Pinpoint the cell where the given text exists, returning its (X, Y) midpoint coordinate. 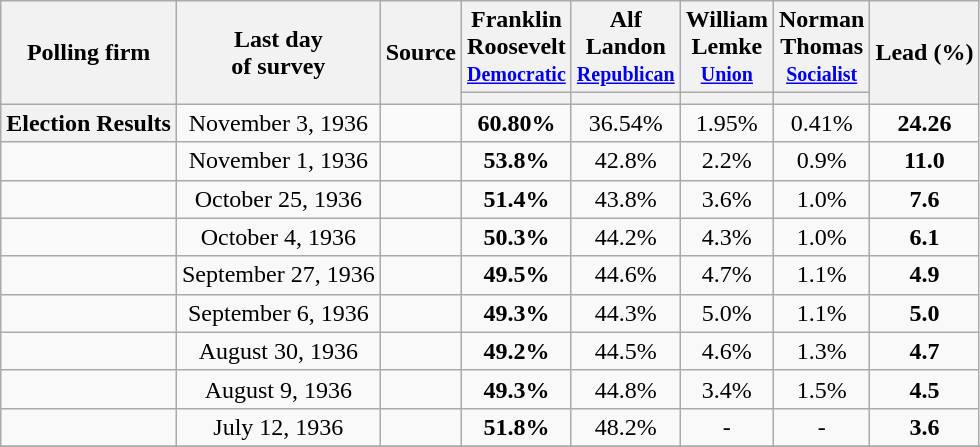
5.0% (726, 313)
44.6% (626, 275)
53.8% (516, 161)
24.26 (924, 123)
0.9% (821, 161)
44.3% (626, 313)
6.1 (924, 237)
November 1, 1936 (278, 161)
3.4% (726, 389)
Source (420, 52)
44.2% (626, 237)
5.0 (924, 313)
7.6 (924, 199)
William LemkeUnion (726, 47)
Alf LandonRepublican (626, 47)
1.95% (726, 123)
4.5 (924, 389)
48.2% (626, 427)
1.3% (821, 351)
49.2% (516, 351)
September 27, 1936 (278, 275)
50.3% (516, 237)
November 3, 1936 (278, 123)
60.80% (516, 123)
August 9, 1936 (278, 389)
4.7 (924, 351)
42.8% (626, 161)
4.7% (726, 275)
51.8% (516, 427)
4.3% (726, 237)
49.5% (516, 275)
3.6% (726, 199)
August 30, 1936 (278, 351)
0.41% (821, 123)
4.6% (726, 351)
Last day of survey (278, 52)
Norman ThomasSocialist (821, 47)
September 6, 1936 (278, 313)
Lead (%) (924, 52)
43.8% (626, 199)
1.5% (821, 389)
3.6 (924, 427)
October 4, 1936 (278, 237)
36.54% (626, 123)
51.4% (516, 199)
Franklin RooseveltDemocratic (516, 47)
2.2% (726, 161)
Polling firm (89, 52)
44.5% (626, 351)
4.9 (924, 275)
October 25, 1936 (278, 199)
11.0 (924, 161)
Election Results (89, 123)
44.8% (626, 389)
July 12, 1936 (278, 427)
